Return the [X, Y] coordinate for the center point of the cell that contains the specified text.  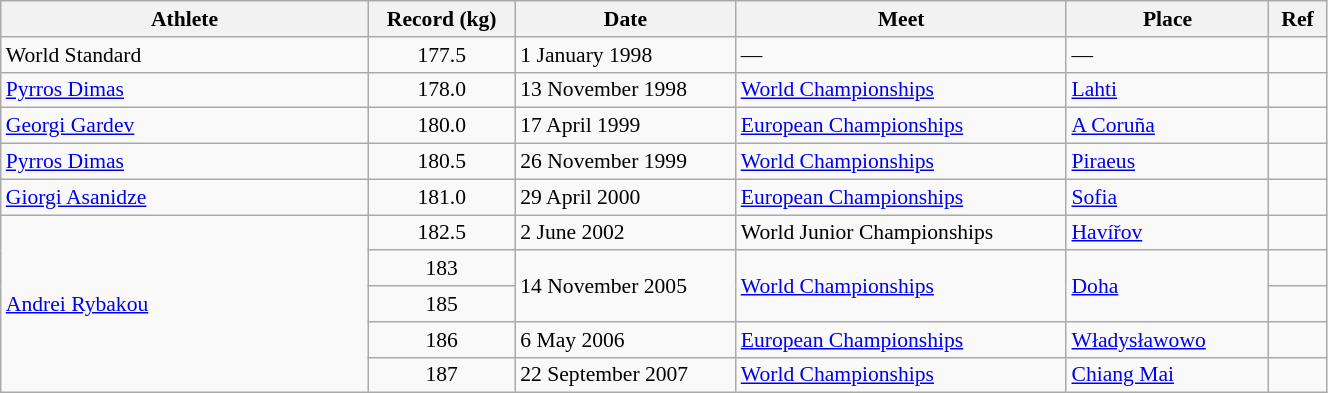
Athlete [184, 19]
World Standard [184, 55]
180.0 [442, 126]
World Junior Championships [902, 233]
26 November 1999 [625, 162]
Havířov [1167, 233]
Place [1167, 19]
A Coruña [1167, 126]
2 June 2002 [625, 233]
183 [442, 269]
Meet [902, 19]
1 January 1998 [625, 55]
178.0 [442, 90]
Lahti [1167, 90]
Władysławowo [1167, 340]
187 [442, 375]
Sofia [1167, 197]
Ref [1298, 19]
177.5 [442, 55]
Chiang Mai [1167, 375]
6 May 2006 [625, 340]
Doha [1167, 286]
181.0 [442, 197]
17 April 1999 [625, 126]
Andrei Rybakou [184, 304]
Piraeus [1167, 162]
Date [625, 19]
29 April 2000 [625, 197]
Georgi Gardev [184, 126]
13 November 1998 [625, 90]
22 September 2007 [625, 375]
185 [442, 304]
14 November 2005 [625, 286]
Giorgi Asanidze [184, 197]
Record (kg) [442, 19]
186 [442, 340]
182.5 [442, 233]
180.5 [442, 162]
